From the cell containing the given text, extract its center point as (X, Y) coordinate. 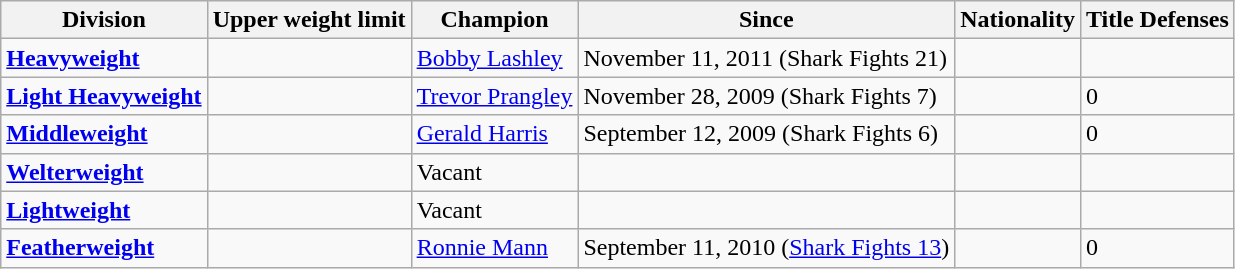
Gerald Harris (494, 134)
Heavyweight (104, 58)
Trevor Prangley (494, 96)
Nationality (1018, 20)
Lightweight (104, 210)
Ronnie Mann (494, 248)
Light Heavyweight (104, 96)
September 11, 2010 (Shark Fights 13) (766, 248)
Title Defenses (1157, 20)
Featherweight (104, 248)
Champion (494, 20)
November 28, 2009 (Shark Fights 7) (766, 96)
November 11, 2011 (Shark Fights 21) (766, 58)
September 12, 2009 (Shark Fights 6) (766, 134)
Upper weight limit (309, 20)
Bobby Lashley (494, 58)
Division (104, 20)
Middleweight (104, 134)
Since (766, 20)
Welterweight (104, 172)
